Return the [x, y] coordinate for the center point of the cell that contains the specified text.  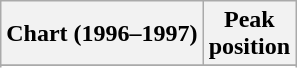
Chart (1996–1997) [102, 34]
Peakposition [249, 34]
